Locate the cell with the specified text and output its (X, Y) center coordinate. 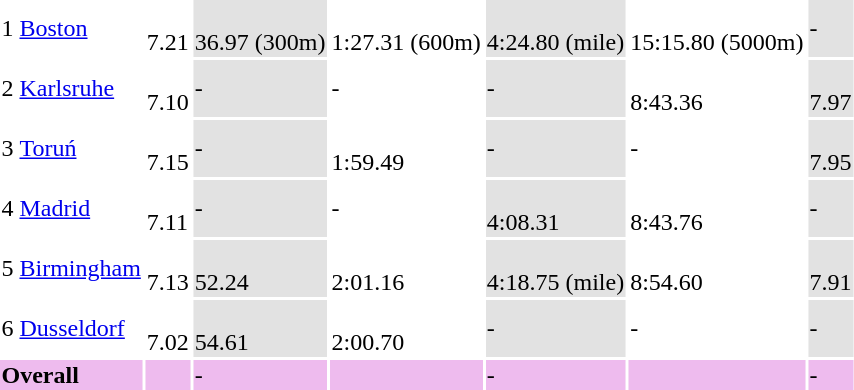
Boston (80, 28)
5 (8, 268)
7.91 (830, 268)
Overall (71, 375)
7.21 (168, 28)
7.11 (168, 208)
7.02 (168, 328)
54.61 (260, 328)
7.15 (168, 148)
Dusseldorf (80, 328)
Birmingham (80, 268)
8:54.60 (717, 268)
52.24 (260, 268)
Karlsruhe (80, 88)
4:18.75 (mile) (555, 268)
2 (8, 88)
4 (8, 208)
Madrid (80, 208)
7.13 (168, 268)
8:43.76 (717, 208)
4:24.80 (mile) (555, 28)
1:59.49 (406, 148)
1:27.31 (600m) (406, 28)
4:08.31 (555, 208)
6 (8, 328)
15:15.80 (5000m) (717, 28)
36.97 (300m) (260, 28)
2:01.16 (406, 268)
7.10 (168, 88)
8:43.36 (717, 88)
Toruń (80, 148)
7.97 (830, 88)
1 (8, 28)
3 (8, 148)
7.95 (830, 148)
2:00.70 (406, 328)
